Pinpoint the cell where the given text exists, returning its (x, y) midpoint coordinate. 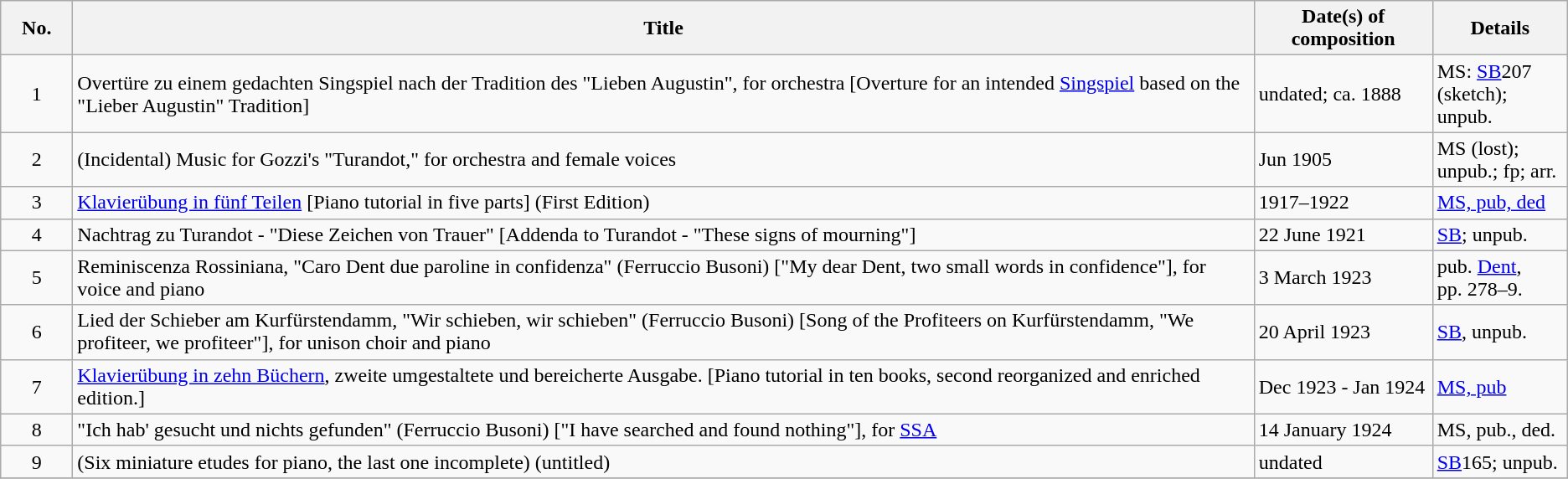
Date(s) of composition (1344, 28)
7 (37, 387)
No. (37, 28)
undated (1344, 461)
3 March 1923 (1344, 278)
Title (663, 28)
"Ich hab' gesucht und nichts gefunden" (Ferruccio Busoni) ["I have searched and found nothing"], for SSA (663, 430)
6 (37, 332)
SB, unpub. (1499, 332)
Details (1499, 28)
14 January 1924 (1344, 430)
MS: SB207 (sketch); unpub. (1499, 94)
9 (37, 461)
(Six miniature etudes for piano, the last one incomplete) (untitled) (663, 461)
Jun 1905 (1344, 159)
Klavierübung in zehn Büchern, zweite umgestaltete und bereicherte Ausgabe. [Piano tutorial in ten books, second reorganized and enriched edition.] (663, 387)
undated; ca. 1888 (1344, 94)
MS, pub., ded. (1499, 430)
Dec 1923 - Jan 1924 (1344, 387)
8 (37, 430)
2 (37, 159)
5 (37, 278)
20 April 1923 (1344, 332)
MS (lost); unpub.; fp; arr. (1499, 159)
Nachtrag zu Turandot - "Diese Zeichen von Trauer" [Addenda to Turandot - "These signs of mourning"] (663, 234)
4 (37, 234)
1 (37, 94)
3 (37, 203)
Klavierübung in fünf Teilen [Piano tutorial in five parts] (First Edition) (663, 203)
(Incidental) Music for Gozzi's "Turandot," for orchestra and female voices (663, 159)
SB165; unpub. (1499, 461)
SB; unpub. (1499, 234)
1917–1922 (1344, 203)
MS, pub, ded (1499, 203)
22 June 1921 (1344, 234)
pub. Dent, pp. 278–9. (1499, 278)
MS, pub (1499, 387)
